From the cell containing the given text, extract its center point as (x, y) coordinate. 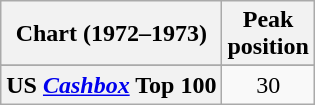
Chart (1972–1973) (112, 34)
Peakposition (268, 34)
30 (268, 85)
US Cashbox Top 100 (112, 85)
